Identify which cell holds the provided text, then report its [X, Y] central coordinate. 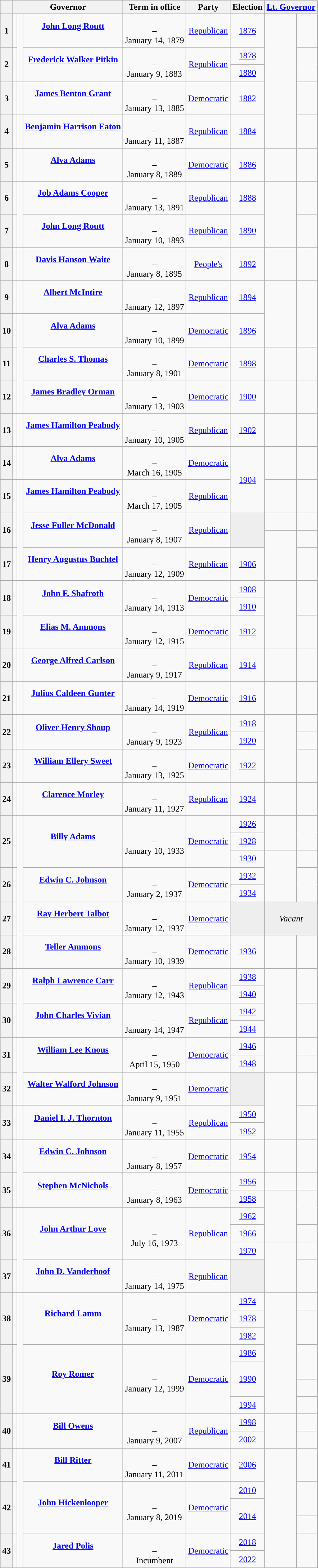
26 [6, 885]
–January 11, 1887 [155, 131]
1876 [247, 31]
–January 12, 1909 [155, 564]
1898 [247, 363]
1888 [247, 198]
1926 [247, 824]
2018 [247, 1542]
11 [6, 363]
–January 13, 1987 [155, 1318]
25 [6, 841]
32 [6, 1089]
1912 [247, 632]
Walter Walford Johnson [73, 1089]
–January 10, 1899 [155, 330]
Clarence Morley [73, 799]
2002 [247, 1439]
21 [6, 698]
–January 9, 2007 [155, 1431]
1936 [247, 952]
41 [6, 1465]
Jesse Fuller McDonald [73, 530]
28 [6, 952]
–July 16, 1973 [155, 1233]
Henry Augustus Buchtel [73, 564]
1910 [247, 607]
–January 10, 1905 [155, 430]
3 [6, 98]
John Charles Vivian [73, 1020]
–January 8, 1907 [155, 530]
–January 14, 1919 [155, 698]
Frederick Walker Pitkin [73, 64]
23 [6, 766]
John D. Vanderhoof [73, 1276]
1946 [247, 1046]
–January 9, 1923 [155, 732]
2010 [247, 1490]
–January 14, 1947 [155, 1020]
Bill Ritter [73, 1465]
Benjamin Harrison Eaton [73, 131]
Bill Owens [73, 1431]
16 [6, 530]
Jared Polis [73, 1550]
35 [6, 1190]
Party [208, 7]
14 [6, 463]
1928 [247, 841]
1994 [247, 1405]
–January 11, 2011 [155, 1465]
24 [6, 799]
1956 [247, 1181]
–January 10, 1933 [155, 841]
–April 15, 1950 [155, 1055]
–Incumbent [155, 1550]
13 [6, 430]
1952 [247, 1131]
John Arthur Love [73, 1233]
1962 [247, 1216]
1990 [247, 1379]
17 [6, 564]
30 [6, 1020]
31 [6, 1055]
John Hickenlooper [73, 1507]
36 [6, 1233]
1880 [247, 73]
10 [6, 330]
1948 [247, 1063]
1914 [247, 665]
–January 11, 1955 [155, 1122]
–January 9, 1883 [155, 64]
–January 8, 1889 [155, 165]
–January 12, 1943 [155, 986]
1934 [247, 893]
Charles S. Thomas [73, 363]
–March 17, 1905 [155, 496]
1944 [247, 1029]
39 [6, 1379]
Vacant [291, 919]
29 [6, 986]
1950 [247, 1114]
–January 13, 1891 [155, 198]
Roy Romer [73, 1379]
Oliver Henry Shoup [73, 732]
15 [6, 496]
Daniel I. J. Thornton [73, 1122]
–January 10, 1893 [155, 231]
12 [6, 397]
2022 [247, 1559]
Elias M. Ammons [73, 632]
Billy Adams [73, 841]
–January 10, 1939 [155, 952]
–January 12, 1999 [155, 1379]
1896 [247, 330]
1900 [247, 397]
–January 14, 1913 [155, 598]
–January 8, 1957 [155, 1156]
1966 [247, 1233]
1922 [247, 766]
1906 [247, 564]
Ralph Lawrence Carr [73, 986]
1982 [247, 1336]
1938 [247, 977]
–January 12, 1937 [155, 919]
1884 [247, 131]
1 [6, 31]
1970 [247, 1251]
–January 13, 1903 [155, 397]
–January 13, 1925 [155, 766]
6 [6, 198]
1892 [247, 264]
–January 9, 1917 [155, 665]
8 [6, 264]
Teller Ammons [73, 952]
1940 [247, 994]
1954 [247, 1156]
27 [6, 919]
–March 16, 1905 [155, 463]
1908 [247, 589]
Governor [68, 7]
37 [6, 1276]
7 [6, 231]
1930 [247, 859]
Election [247, 7]
2014 [247, 1516]
1894 [247, 297]
John F. Shafroth [73, 598]
Albert McIntire [73, 297]
34 [6, 1156]
1918 [247, 723]
9 [6, 297]
1920 [247, 741]
–January 9, 1951 [155, 1089]
–January 12, 1897 [155, 297]
20 [6, 665]
1886 [247, 165]
James Benton Grant [73, 98]
Lt. Governor [291, 7]
1932 [247, 876]
–January 8, 1963 [155, 1190]
2 [6, 64]
1998 [247, 1422]
–January 12, 1915 [155, 632]
William Lee Knous [73, 1055]
1978 [247, 1318]
1986 [247, 1353]
33 [6, 1122]
19 [6, 632]
1974 [247, 1301]
43 [6, 1550]
38 [6, 1318]
–January 11, 1927 [155, 799]
1878 [247, 56]
1924 [247, 799]
–January 8, 1895 [155, 264]
–January 14, 1879 [155, 31]
2006 [247, 1465]
1958 [247, 1199]
42 [6, 1507]
Ray Herbert Talbot [73, 919]
–January 8, 1901 [155, 363]
5 [6, 165]
–January 14, 1975 [155, 1276]
Davis Hanson Waite [73, 264]
James Bradley Orman [73, 397]
Term in office [155, 7]
–January 13, 1885 [155, 98]
1942 [247, 1011]
22 [6, 732]
Stephen McNichols [73, 1190]
George Alfred Carlson [73, 665]
18 [6, 598]
1904 [247, 480]
William Ellery Sweet [73, 766]
–January 2, 1937 [155, 885]
Richard Lamm [73, 1318]
1916 [247, 698]
40 [6, 1431]
People's [208, 264]
1890 [247, 231]
1902 [247, 430]
–January 8, 2019 [155, 1507]
Julius Caldeen Gunter [73, 698]
4 [6, 131]
Job Adams Cooper [73, 198]
1882 [247, 98]
